Return (x, y) of the center of cell containing provided text 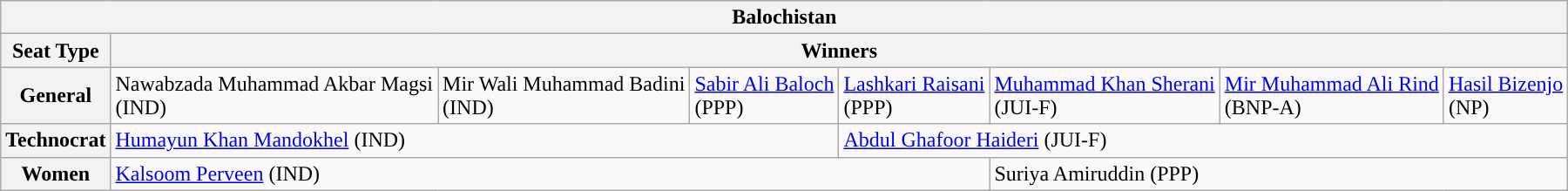
Lashkari Raisani(PPP) (915, 96)
Mir Muhammad Ali Rind(BNP-A) (1331, 96)
Nawabzada Muhammad Akbar Magsi(IND) (274, 96)
Mir Wali Muhammad Badini(IND) (564, 96)
Seat Type (56, 51)
Humayun Khan Mandokhel (IND) (475, 140)
Muhammad Khan Sherani(JUI-F) (1105, 96)
General (56, 96)
Winners (840, 51)
Suriya Amiruddin (PPP) (1279, 174)
Abdul Ghafoor Haideri (JUI-F) (1204, 140)
Balochistan (784, 17)
Technocrat (56, 140)
Sabir Ali Baloch(PPP) (765, 96)
Kalsoom Perveen (IND) (551, 174)
Hasil Bizenjo(NP) (1505, 96)
Women (56, 174)
